Detect which cell encompasses the target text, then output its (x, y) center coordinate. 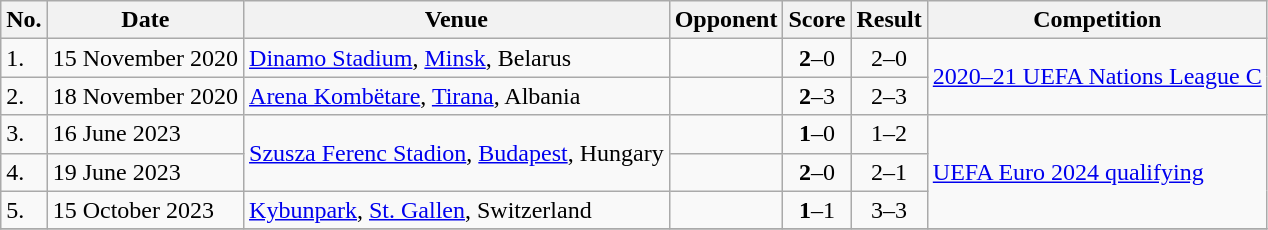
3–3 (889, 210)
Date (145, 20)
Arena Kombëtare, Tirana, Albania (457, 96)
1–1 (817, 210)
Score (817, 20)
2–1 (889, 172)
16 June 2023 (145, 134)
No. (24, 20)
Result (889, 20)
15 October 2023 (145, 210)
5. (24, 210)
Szusza Ferenc Stadion, Budapest, Hungary (457, 153)
1–0 (817, 134)
Opponent (726, 20)
Dinamo Stadium, Minsk, Belarus (457, 58)
3. (24, 134)
4. (24, 172)
18 November 2020 (145, 96)
Kybunpark, St. Gallen, Switzerland (457, 210)
2. (24, 96)
Competition (1097, 20)
2020–21 UEFA Nations League C (1097, 77)
UEFA Euro 2024 qualifying (1097, 172)
15 November 2020 (145, 58)
1–2 (889, 134)
19 June 2023 (145, 172)
1. (24, 58)
Venue (457, 20)
